Provide the (X, Y) coordinate of the cell's center where the given text is located.  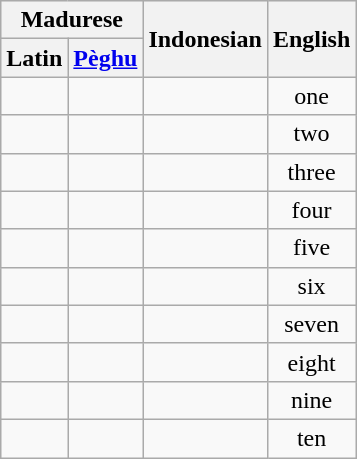
two (311, 134)
seven (311, 324)
Indonesian (205, 39)
Latin (34, 58)
five (311, 248)
three (311, 172)
one (311, 96)
nine (311, 400)
English (311, 39)
ten (311, 438)
six (311, 286)
Madurese (72, 20)
eight (311, 362)
Pèghu (106, 58)
four (311, 210)
